Determine the [X, Y] coordinate at the center of the cell enclosing the given text.  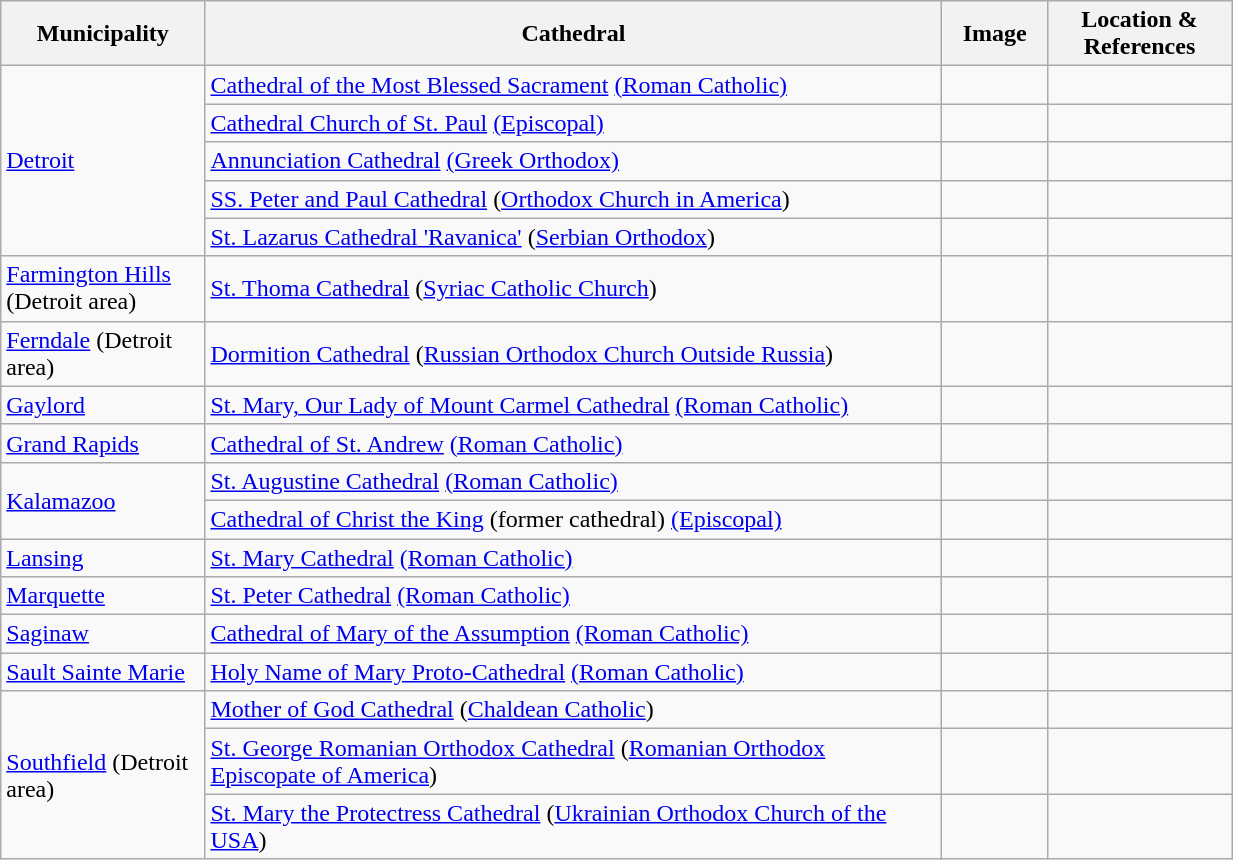
St. George Romanian Orthodox Cathedral (Romanian Orthodox Episcopate of America) [574, 762]
Mother of God Cathedral (Chaldean Catholic) [574, 710]
Ferndale (Detroit area) [103, 354]
Marquette [103, 596]
SS. Peter and Paul Cathedral (Orthodox Church in America) [574, 199]
St. Mary Cathedral (Roman Catholic) [574, 557]
Cathedral of Mary of the Assumption (Roman Catholic) [574, 634]
Dormition Cathedral (Russian Orthodox Church Outside Russia) [574, 354]
Kalamazoo [103, 500]
Cathedral of Christ the King (former cathedral) (Episcopal) [574, 519]
Location & References [1139, 34]
Sault Sainte Marie [103, 672]
Cathedral Church of St. Paul (Episcopal) [574, 123]
Gaylord [103, 405]
Grand Rapids [103, 443]
Annunciation Cathedral (Greek Orthodox) [574, 161]
St. Mary the Protectress Cathedral (Ukrainian Orthodox Church of the USA) [574, 826]
St. Thoma Cathedral (Syriac Catholic Church) [574, 288]
St. Peter Cathedral (Roman Catholic) [574, 596]
Cathedral of the Most Blessed Sacrament (Roman Catholic) [574, 85]
Southfield (Detroit area) [103, 775]
Holy Name of Mary Proto-Cathedral (Roman Catholic) [574, 672]
Saginaw [103, 634]
Cathedral of St. Andrew (Roman Catholic) [574, 443]
Detroit [103, 161]
Municipality [103, 34]
Farmington Hills (Detroit area) [103, 288]
Cathedral [574, 34]
St. Lazarus Cathedral 'Ravanica' (Serbian Orthodox) [574, 237]
St. Mary, Our Lady of Mount Carmel Cathedral (Roman Catholic) [574, 405]
Image [995, 34]
St. Augustine Cathedral (Roman Catholic) [574, 481]
Lansing [103, 557]
